Capture the cell that displays the provided text and extract its (x, y) central coordinate. 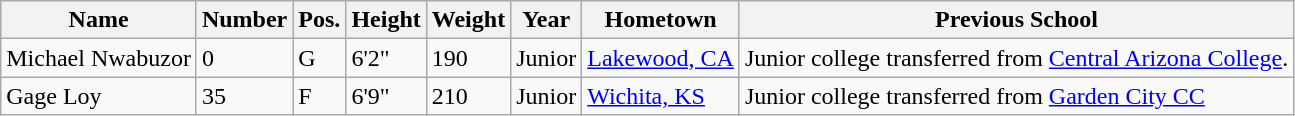
Wichita, KS (661, 96)
Gage Loy (99, 96)
6'9" (386, 96)
Lakewood, CA (661, 58)
Junior college transferred from Central Arizona College. (1016, 58)
Hometown (661, 20)
Name (99, 20)
0 (244, 58)
Michael Nwabuzor (99, 58)
Previous School (1016, 20)
Height (386, 20)
Pos. (320, 20)
210 (468, 96)
G (320, 58)
Junior college transferred from Garden City CC (1016, 96)
Year (546, 20)
190 (468, 58)
35 (244, 96)
Weight (468, 20)
6'2" (386, 58)
F (320, 96)
Number (244, 20)
